Return the (X, Y) coordinate for the center point of the cell that contains the specified text.  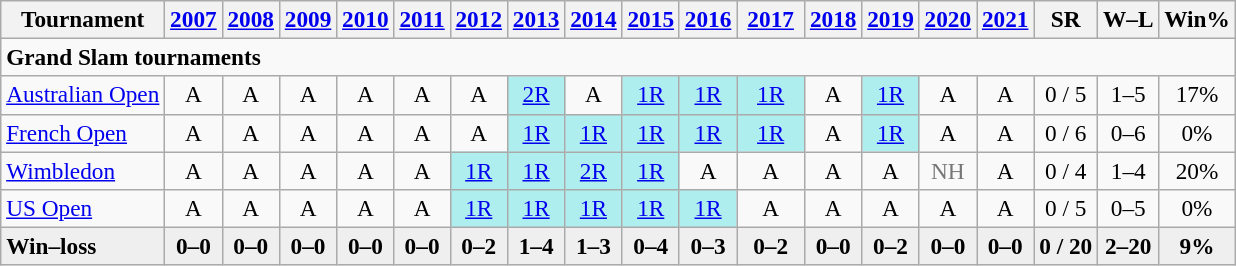
NH (948, 170)
2–20 (1128, 246)
2010 (366, 19)
2007 (194, 19)
2018 (834, 19)
Win–loss (83, 246)
2015 (650, 19)
0–3 (708, 246)
9% (1197, 246)
2013 (536, 19)
0–6 (1128, 133)
0 / 20 (1066, 246)
Tournament (83, 19)
0–5 (1128, 208)
20% (1197, 170)
2019 (890, 19)
2021 (1004, 19)
2016 (708, 19)
0–4 (650, 246)
2014 (594, 19)
2009 (308, 19)
2020 (948, 19)
Australian Open (83, 95)
US Open (83, 208)
17% (1197, 95)
W–L (1128, 19)
0 / 6 (1066, 133)
1–3 (594, 246)
2008 (250, 19)
Win% (1197, 19)
French Open (83, 133)
2012 (478, 19)
Grand Slam tournaments (618, 57)
2017 (771, 19)
Wimbledon (83, 170)
2011 (422, 19)
SR (1066, 19)
1–5 (1128, 95)
0 / 4 (1066, 170)
